Return the [X, Y] coordinate for the center point of the cell that contains the specified text.  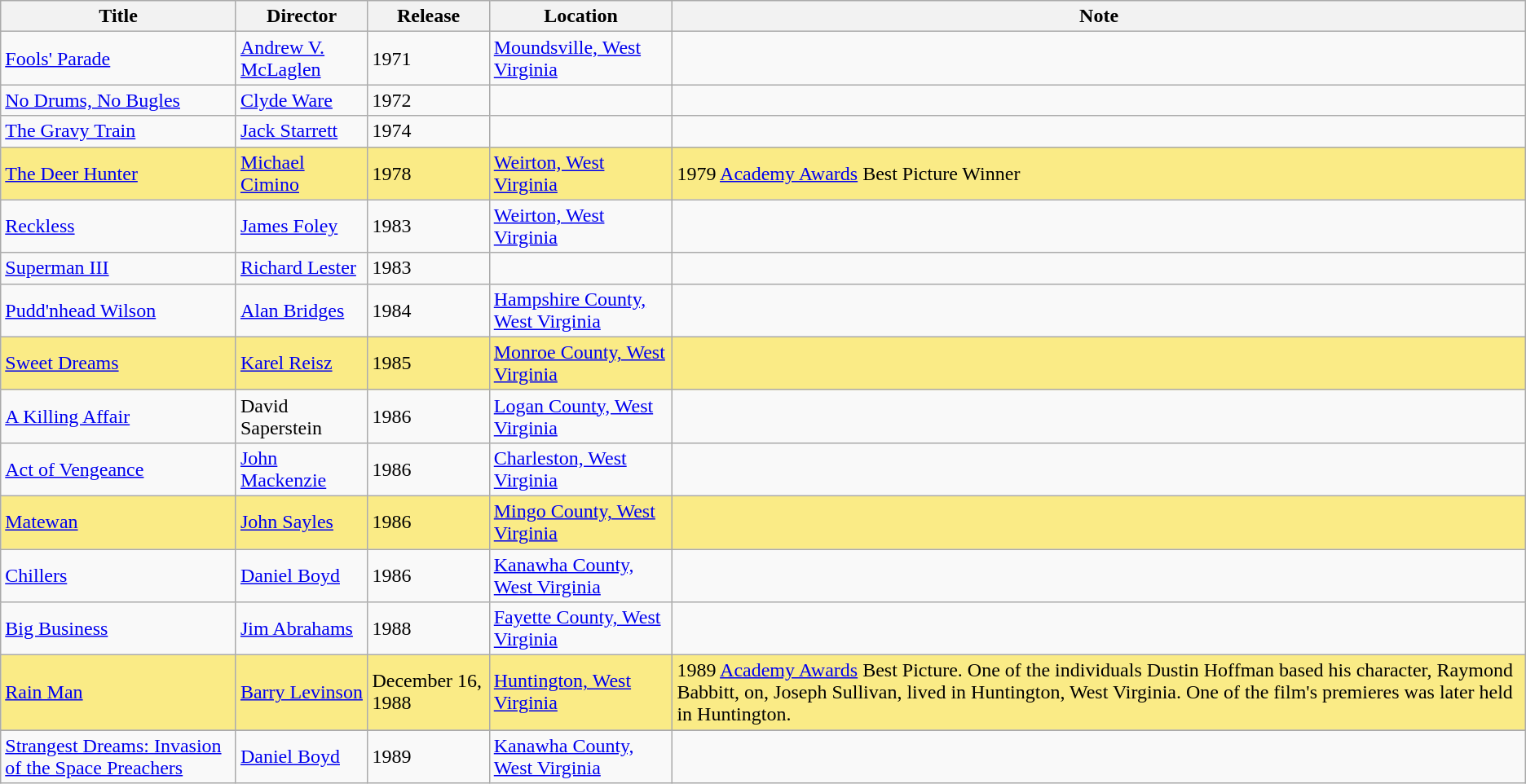
John Mackenzie [302, 469]
Hampshire County, West Virginia [580, 310]
Release [429, 16]
Charleston, West Virginia [580, 469]
Huntington, West Virginia [580, 693]
1972 [429, 100]
Karel Reisz [302, 363]
Matewan [119, 522]
Big Business [119, 629]
Clyde Ware [302, 100]
Rain Man [119, 693]
Logan County, West Virginia [580, 416]
Location [580, 16]
1985 [429, 363]
No Drums, No Bugles [119, 100]
1974 [429, 131]
Jim Abrahams [302, 629]
John Sayles [302, 522]
1979 Academy Awards Best Picture Winner [1099, 173]
1984 [429, 310]
Mingo County, West Virginia [580, 522]
David Saperstein [302, 416]
Chillers [119, 575]
A Killing Affair [119, 416]
Richard Lester [302, 268]
1971 [429, 59]
Michael Cimino [302, 173]
The Gravy Train [119, 131]
Note [1099, 16]
Title [119, 16]
Andrew V. McLaglen [302, 59]
Jack Starrett [302, 131]
Fools' Parade [119, 59]
Superman III [119, 268]
Monroe County, West Virginia [580, 363]
Director [302, 16]
Barry Levinson [302, 693]
Pudd'nhead Wilson [119, 310]
Strangest Dreams: Invasion of the Space Preachers [119, 756]
The Deer Hunter [119, 173]
Moundsville, West Virginia [580, 59]
Fayette County, West Virginia [580, 629]
1988 [429, 629]
December 16, 1988 [429, 693]
1978 [429, 173]
James Foley [302, 227]
Sweet Dreams [119, 363]
1989 [429, 756]
Alan Bridges [302, 310]
Act of Vengeance [119, 469]
Reckless [119, 227]
